Output the [x, y] coordinate of the center of the cell containing the given text.  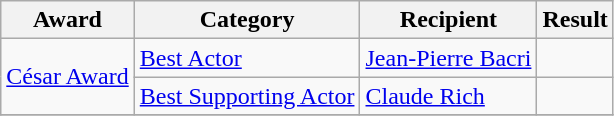
Recipient [448, 20]
Best Supporting Actor [247, 96]
Result [575, 20]
Best Actor [247, 58]
Jean-Pierre Bacri [448, 58]
Category [247, 20]
César Award [68, 77]
Award [68, 20]
Claude Rich [448, 96]
